Determine the (x, y) coordinate at the center of the cell enclosing the given text.  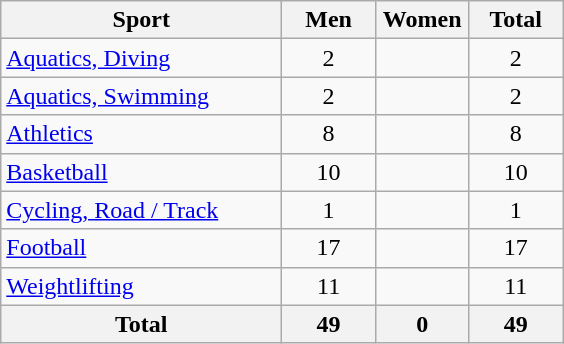
0 (422, 324)
Aquatics, Diving (142, 58)
Weightlifting (142, 286)
Cycling, Road / Track (142, 210)
Aquatics, Swimming (142, 96)
Sport (142, 20)
Athletics (142, 134)
Women (422, 20)
Football (142, 248)
Men (329, 20)
Basketball (142, 172)
